For the text-containing cell, return its midpoint in (X, Y) coordinate format. 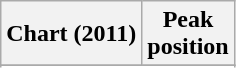
Chart (2011) (72, 34)
Peak position (188, 34)
